Return (x, y) of the center of cell containing provided text 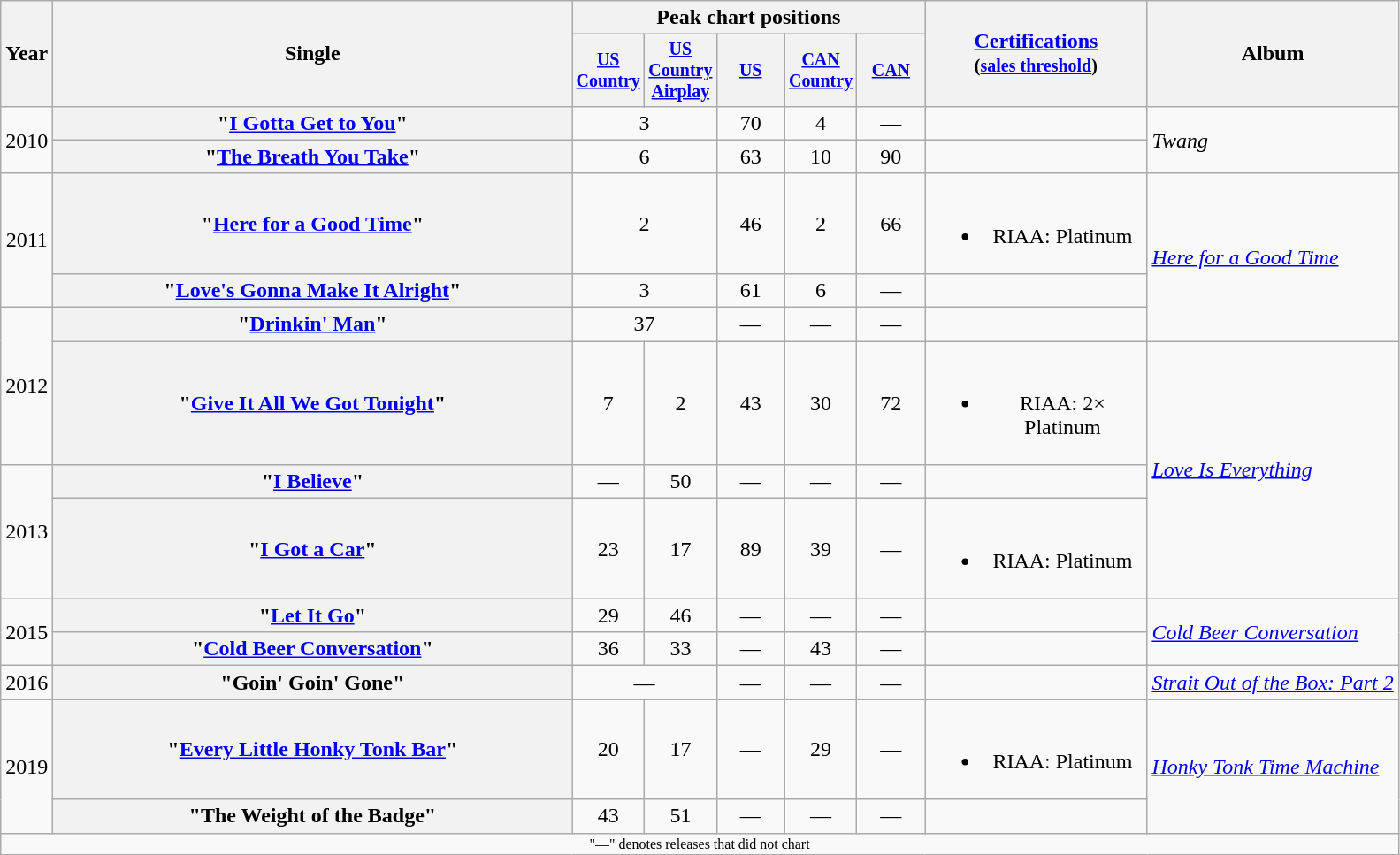
CAN (891, 71)
Here for a Good Time (1273, 256)
2019 (27, 766)
"Goin' Goin' Gone" (313, 683)
"I Gotta Get to You" (313, 123)
2016 (27, 683)
"The Weight of the Badge" (313, 816)
"Cold Beer Conversation" (313, 649)
39 (821, 548)
90 (891, 156)
2011 (27, 240)
2013 (27, 532)
70 (750, 123)
89 (750, 548)
20 (608, 750)
Twang (1273, 140)
Certifications(sales threshold) (1037, 54)
4 (821, 123)
50 (681, 482)
Cold Beer Conversation (1273, 632)
Peak chart positions (748, 18)
2010 (27, 140)
2015 (27, 632)
36 (608, 649)
RIAA: 2× Platinum (1037, 403)
Honky Tonk Time Machine (1273, 766)
Strait Out of the Box: Part 2 (1273, 683)
72 (891, 403)
US (750, 71)
"The Breath You Take" (313, 156)
CAN Country (821, 71)
2012 (27, 386)
Album (1273, 54)
63 (750, 156)
"—" denotes releases that did not chart (700, 844)
51 (681, 816)
"Drinkin' Man" (313, 324)
"Every Little Honky Tonk Bar" (313, 750)
"Let It Go" (313, 615)
Love Is Everything (1273, 470)
7 (608, 403)
"Here for a Good Time" (313, 223)
"Give It All We Got Tonight" (313, 403)
Year (27, 54)
"I Got a Car" (313, 548)
61 (750, 290)
23 (608, 548)
"I Believe" (313, 482)
37 (644, 324)
"Love's Gonna Make It Alright" (313, 290)
66 (891, 223)
Single (313, 54)
33 (681, 649)
10 (821, 156)
US Country Airplay (681, 71)
30 (821, 403)
US Country (608, 71)
